Identify which cell holds the provided text, then report its (x, y) central coordinate. 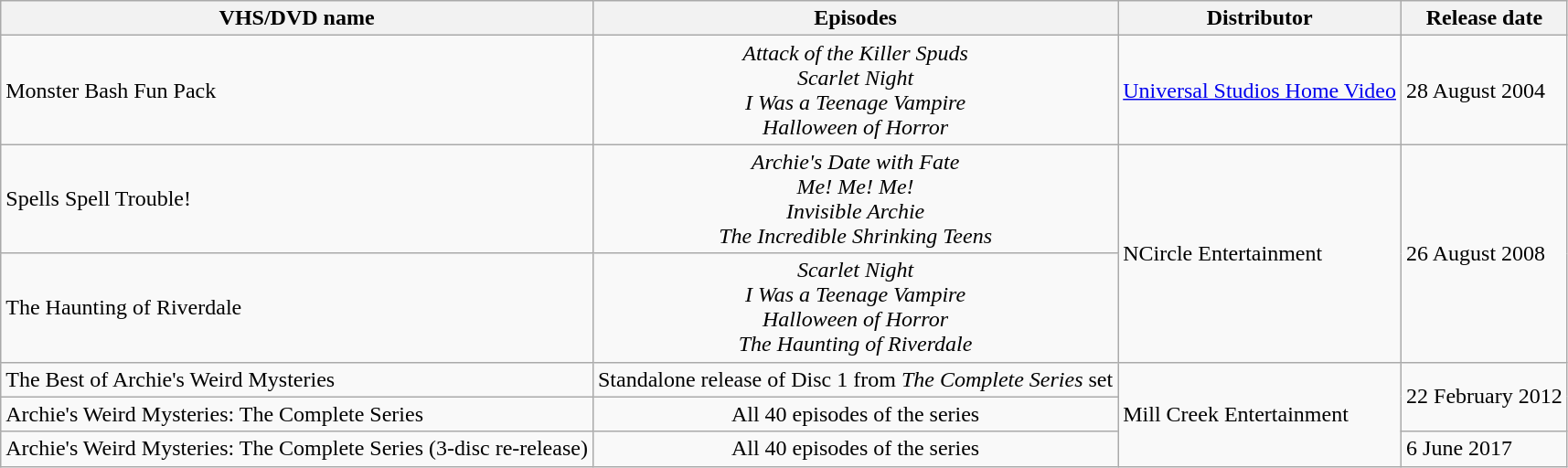
The Haunting of Riverdale (297, 307)
Archie's Weird Mysteries: The Complete Series (297, 414)
The Best of Archie's Weird Mysteries (297, 379)
VHS/DVD name (297, 18)
Mill Creek Entertainment (1260, 414)
22 February 2012 (1485, 397)
Universal Studios Home Video (1260, 90)
6 June 2017 (1485, 449)
Monster Bash Fun Pack (297, 90)
Scarlet NightI Was a Teenage VampireHalloween of HorrorThe Haunting of Riverdale (855, 307)
Episodes (855, 18)
Standalone release of Disc 1 from The Complete Series set (855, 379)
26 August 2008 (1485, 253)
Distributor (1260, 18)
Release date (1485, 18)
28 August 2004 (1485, 90)
Spells Spell Trouble! (297, 199)
Attack of the Killer SpudsScarlet NightI Was a Teenage VampireHalloween of Horror (855, 90)
Archie's Date with FateMe! Me! Me!Invisible ArchieThe Incredible Shrinking Teens (855, 199)
NCircle Entertainment (1260, 253)
Archie's Weird Mysteries: The Complete Series (3-disc re-release) (297, 449)
